Identify which cell holds the provided text, then report its [x, y] central coordinate. 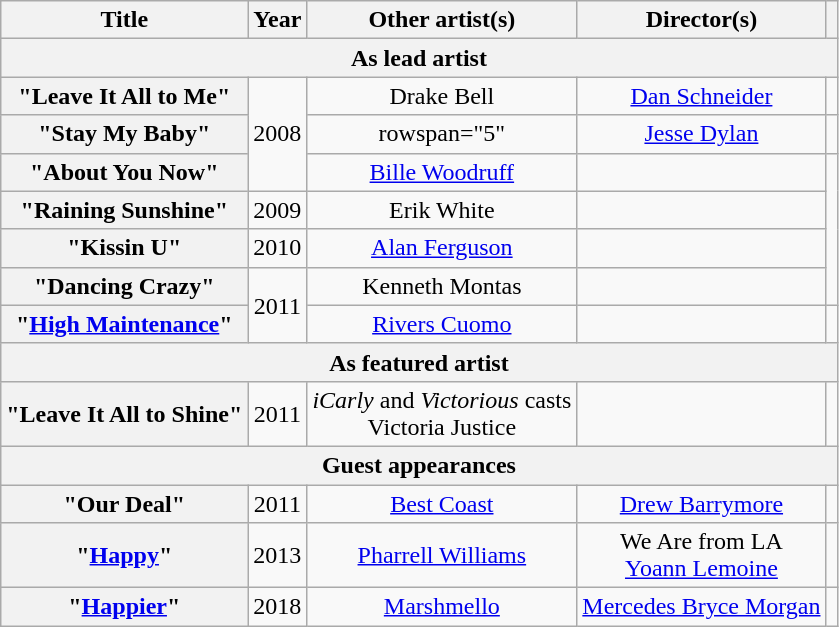
Rivers Cuomo [442, 324]
Erik White [442, 210]
We Are from LAYoann Lemoine [702, 556]
Other artist(s) [442, 20]
"Happier" [124, 607]
2008 [278, 134]
Best Coast [442, 503]
rowspan="5" [442, 134]
Mercedes Bryce Morgan [702, 607]
"Stay My Baby" [124, 134]
2018 [278, 607]
Dan Schneider [702, 96]
As featured artist [419, 362]
Guest appearances [419, 465]
"Leave It All to Shine" [124, 414]
"High Maintenance" [124, 324]
Pharrell Williams [442, 556]
"Dancing Crazy" [124, 286]
Alan Ferguson [442, 248]
"Happy" [124, 556]
Jesse Dylan [702, 134]
2009 [278, 210]
"Raining Sunshine" [124, 210]
"About You Now" [124, 172]
Drew Barrymore [702, 503]
iCarly and Victorious castsVictoria Justice [442, 414]
Kenneth Montas [442, 286]
"Our Deal" [124, 503]
Marshmello [442, 607]
As lead artist [419, 58]
2010 [278, 248]
Bille Woodruff [442, 172]
2013 [278, 556]
Year [278, 20]
"Kissin U" [124, 248]
"Leave It All to Me" [124, 96]
Title [124, 20]
Director(s) [702, 20]
Drake Bell [442, 96]
